Determine the (X, Y) coordinate at the center of the cell enclosing the given text.  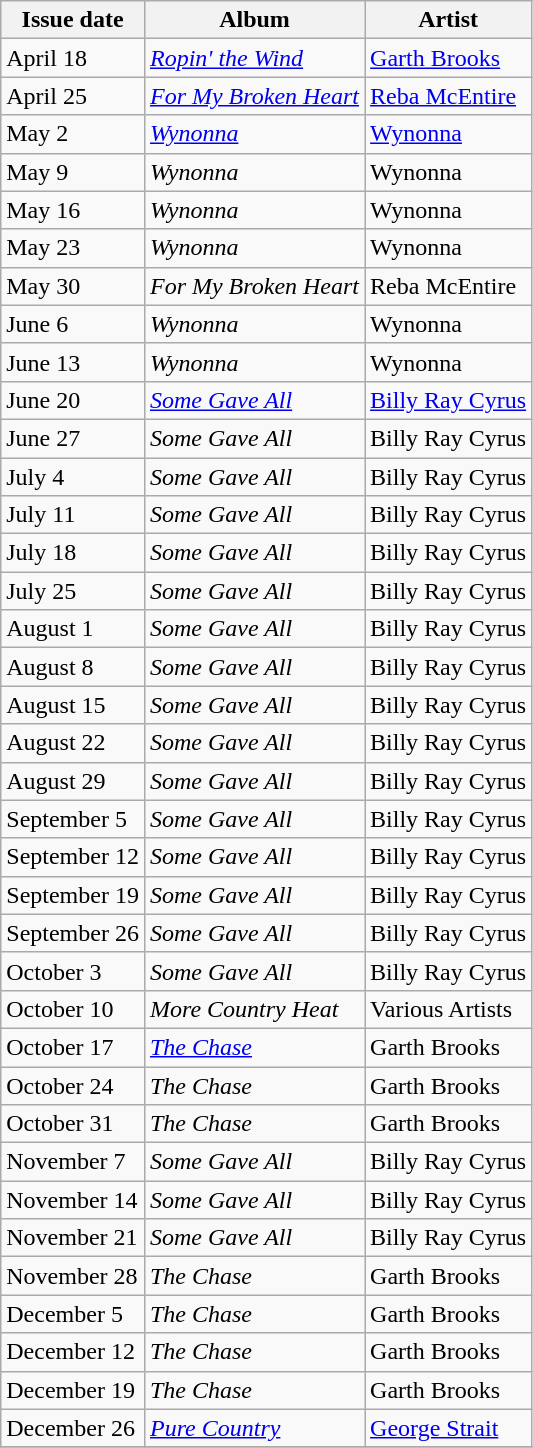
August 8 (73, 667)
September 19 (73, 895)
June 6 (73, 324)
More Country Heat (254, 1009)
October 10 (73, 1009)
July 4 (73, 477)
Various Artists (448, 1009)
May 2 (73, 134)
October 31 (73, 1124)
October 24 (73, 1085)
December 12 (73, 1352)
Album (254, 20)
Ropin' the Wind (254, 58)
June 20 (73, 400)
August 15 (73, 705)
April 25 (73, 96)
November 14 (73, 1200)
May 9 (73, 172)
July 11 (73, 515)
April 18 (73, 58)
December 26 (73, 1428)
September 12 (73, 857)
November 21 (73, 1238)
Issue date (73, 20)
September 26 (73, 933)
May 23 (73, 248)
November 7 (73, 1162)
August 22 (73, 743)
July 25 (73, 591)
May 30 (73, 286)
October 3 (73, 971)
September 5 (73, 819)
December 19 (73, 1390)
December 5 (73, 1314)
July 18 (73, 553)
August 1 (73, 629)
Artist (448, 20)
October 17 (73, 1047)
Pure Country (254, 1428)
August 29 (73, 781)
May 16 (73, 210)
June 27 (73, 438)
June 13 (73, 362)
George Strait (448, 1428)
November 28 (73, 1276)
